Determine the (x, y) coordinate at the center of the cell enclosing the given text.  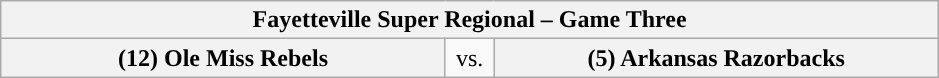
(5) Arkansas Razorbacks (716, 58)
vs. (470, 58)
Fayetteville Super Regional – Game Three (470, 20)
(12) Ole Miss Rebels (224, 58)
